From the cell containing the given text, extract its center point as [X, Y] coordinate. 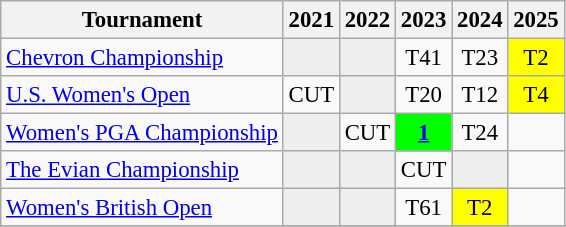
T12 [480, 95]
T61 [424, 208]
The Evian Championship [142, 170]
Women's PGA Championship [142, 133]
Tournament [142, 20]
2021 [311, 20]
1 [424, 133]
T4 [536, 95]
2025 [536, 20]
Women's British Open [142, 208]
T41 [424, 58]
U.S. Women's Open [142, 95]
T23 [480, 58]
T24 [480, 133]
Chevron Championship [142, 58]
2022 [367, 20]
2023 [424, 20]
T20 [424, 95]
2024 [480, 20]
